Provide the (x, y) coordinate of the cell's center where the given text is located.  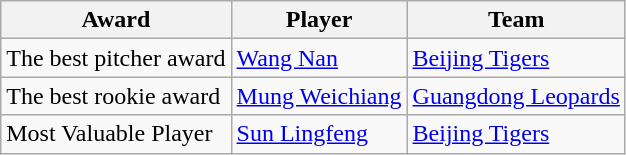
Mung Weichiang (319, 96)
Team (516, 20)
Guangdong Leopards (516, 96)
Most Valuable Player (116, 134)
Player (319, 20)
Wang Nan (319, 58)
Award (116, 20)
The best rookie award (116, 96)
The best pitcher award (116, 58)
Sun Lingfeng (319, 134)
